Return [x, y] of the center of cell containing provided text 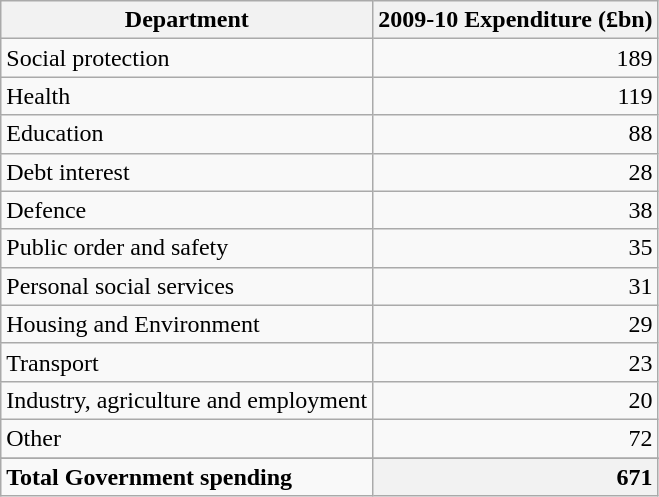
Personal social services [187, 286]
38 [516, 210]
20 [516, 400]
29 [516, 324]
Social protection [187, 58]
31 [516, 286]
189 [516, 58]
Industry, agriculture and employment [187, 400]
Other [187, 438]
Total Government spending [187, 477]
Education [187, 134]
119 [516, 96]
Defence [187, 210]
Department [187, 20]
35 [516, 248]
23 [516, 362]
Public order and safety [187, 248]
88 [516, 134]
28 [516, 172]
72 [516, 438]
Debt interest [187, 172]
Health [187, 96]
671 [516, 477]
2009-10 Expenditure (£bn) [516, 20]
Transport [187, 362]
Housing and Environment [187, 324]
